Capture the cell that displays the provided text and extract its (x, y) central coordinate. 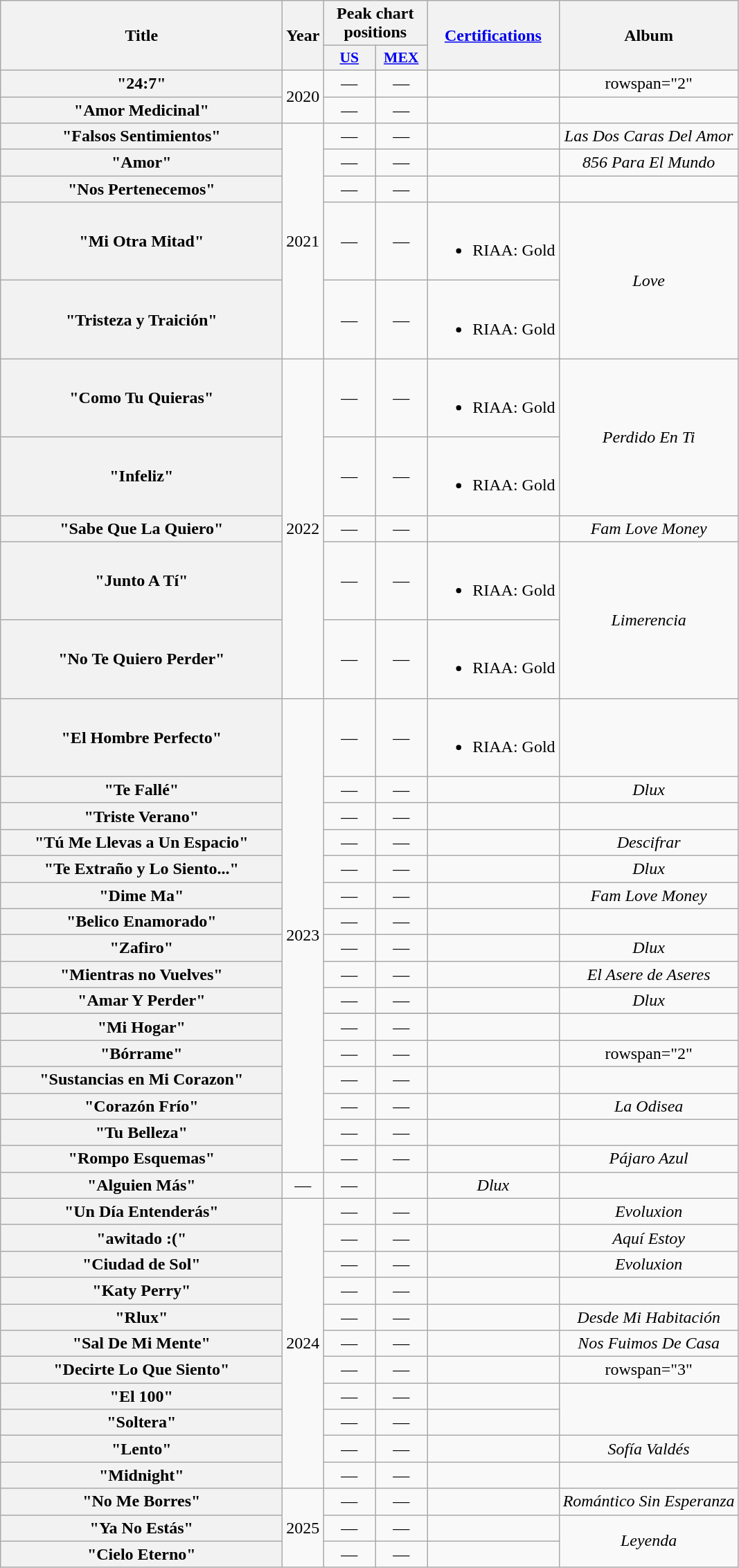
"Sabe Que La Quiero" (141, 528)
"Te Extraño y Lo Siento..." (141, 868)
"Decirte Lo Que Siento" (141, 1370)
"Ciudad de Sol" (141, 1264)
2021 (303, 241)
Love (648, 280)
"No Me Borres" (141, 1502)
Title (141, 36)
"Cielo Eterno" (141, 1554)
"Soltera" (141, 1423)
Peak chart positions (375, 24)
Nos Fuimos De Casa (648, 1344)
US (349, 58)
rowspan="3" (648, 1370)
"Lento" (141, 1449)
Sofía Valdés (648, 1449)
2024 (303, 1344)
MEX (402, 58)
"Rlux" (141, 1317)
"awitado :(" (141, 1238)
2023 (303, 935)
"Tú Me Llevas a Un Espacio" (141, 842)
Descifrar (648, 842)
"No Te Quiero Perder" (141, 659)
"Mientras no Vuelves" (141, 974)
El Asere de Aseres (648, 974)
"Un Día Entenderás" (141, 1211)
"El Hombre Perfecto" (141, 737)
Album (648, 36)
Las Dos Caras Del Amor (648, 136)
"Te Fallé" (141, 790)
Aquí Estoy (648, 1238)
"Midnight" (141, 1475)
"Katy Perry" (141, 1290)
"Tu Belleza" (141, 1132)
Certifications (493, 36)
"Zafiro" (141, 948)
2020 (303, 96)
"Falsos Sentimientos" (141, 136)
"Mi Hogar" (141, 1027)
"24:7" (141, 83)
"Como Tu Quieras" (141, 398)
"Rompo Esquemas" (141, 1159)
"El 100" (141, 1396)
Leyenda (648, 1541)
"Amor" (141, 163)
"Alguien Más" (141, 1185)
"Triste Verano" (141, 816)
"Sal De Mi Mente" (141, 1344)
Romántico Sin Esperanza (648, 1502)
"Tristeza y Traición" (141, 320)
"Junto A Tí" (141, 580)
"Amar Y Perder" (141, 1001)
Desde Mi Habitación (648, 1317)
"Belico Enamorado" (141, 922)
"Corazón Frío" (141, 1106)
"Infeliz" (141, 476)
2022 (303, 528)
856 Para El Mundo (648, 163)
"Ya No Estás" (141, 1528)
"Sustancias en Mi Corazon" (141, 1080)
Year (303, 36)
"Mi Otra Mitad" (141, 241)
"Dime Ma" (141, 896)
2025 (303, 1528)
"Bórrame" (141, 1053)
"Nos Pertenecemos" (141, 189)
"Amor Medicinal" (141, 110)
Perdido En Ti (648, 437)
Pájaro Azul (648, 1159)
La Odisea (648, 1106)
Limerencia (648, 620)
